Provide the [X, Y] coordinate of the cell's center where the given text is located.  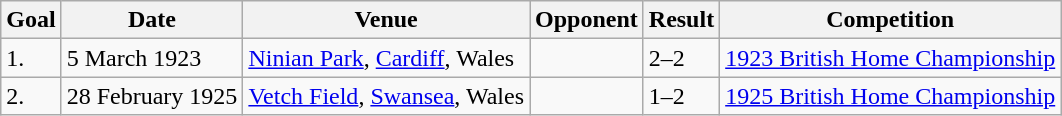
Competition [890, 20]
Opponent [587, 20]
Venue [386, 20]
1925 British Home Championship [890, 96]
Ninian Park, Cardiff, Wales [386, 58]
Goal [31, 20]
Date [152, 20]
Result [681, 20]
Vetch Field, Swansea, Wales [386, 96]
5 March 1923 [152, 58]
2–2 [681, 58]
1–2 [681, 96]
1923 British Home Championship [890, 58]
28 February 1925 [152, 96]
1. [31, 58]
2. [31, 96]
